Pinpoint the cell where the given text exists, returning its [x, y] midpoint coordinate. 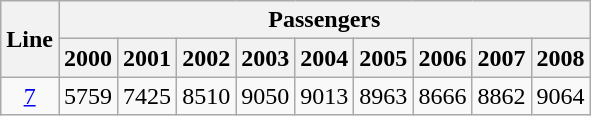
8510 [206, 96]
2003 [266, 58]
2005 [384, 58]
7 [30, 96]
2008 [560, 58]
Passengers [324, 20]
8862 [502, 96]
9050 [266, 96]
2002 [206, 58]
9013 [324, 96]
2004 [324, 58]
2007 [502, 58]
7425 [148, 96]
2001 [148, 58]
8666 [442, 96]
9064 [560, 96]
2000 [88, 58]
2006 [442, 58]
Line [30, 39]
5759 [88, 96]
8963 [384, 96]
